Find where the given text appears and provide that cell's center as (x, y) coordinate. 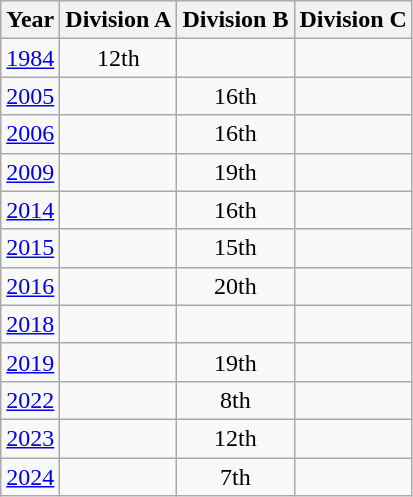
2015 (30, 248)
2005 (30, 96)
1984 (30, 58)
Division A (118, 20)
8th (236, 400)
15th (236, 248)
2009 (30, 172)
2019 (30, 362)
2018 (30, 324)
Year (30, 20)
Division B (236, 20)
2016 (30, 286)
2014 (30, 210)
20th (236, 286)
Division C (353, 20)
2022 (30, 400)
2006 (30, 134)
2023 (30, 438)
7th (236, 477)
2024 (30, 477)
